Return (X, Y) of the center of cell containing provided text 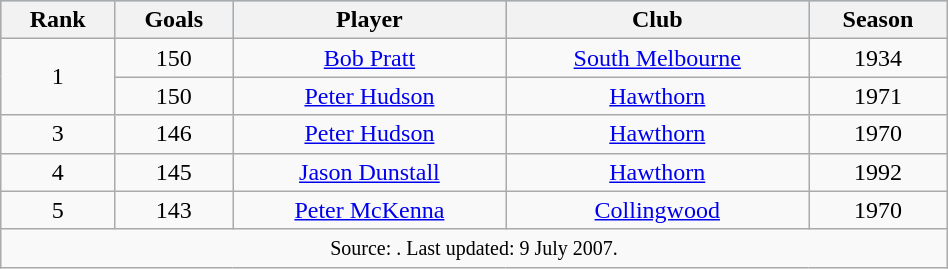
4 (58, 172)
5 (58, 210)
145 (174, 172)
Rank (58, 20)
1971 (878, 96)
1 (58, 77)
Goals (174, 20)
Collingwood (658, 210)
Bob Pratt (370, 58)
1992 (878, 172)
3 (58, 134)
Peter McKenna (370, 210)
Jason Dunstall (370, 172)
Source: . Last updated: 9 July 2007. (474, 248)
Club (658, 20)
South Melbourne (658, 58)
143 (174, 210)
146 (174, 134)
1934 (878, 58)
Season (878, 20)
Player (370, 20)
